Search for the cell housing the specified text and yield its [X, Y] center coordinate. 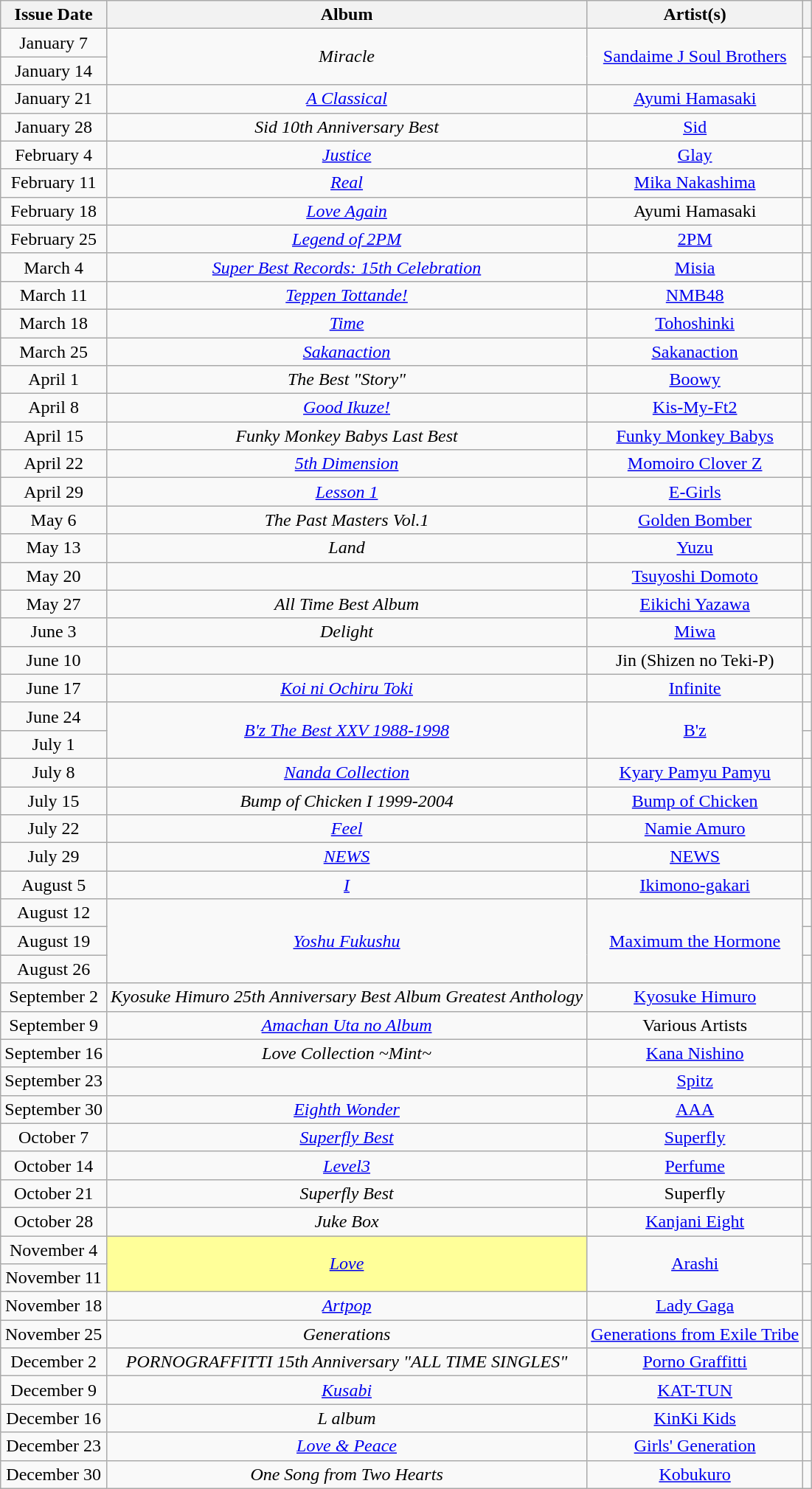
Amachan Uta no Album [347, 1025]
Yoshu Fukushu [347, 941]
February 4 [54, 155]
November 18 [54, 1306]
Momoiro Clover Z [695, 464]
Sandaime J Soul Brothers [695, 57]
November 11 [54, 1278]
Kusabi [347, 1390]
Love [347, 1264]
April 1 [54, 380]
June 24 [54, 716]
Sid [695, 127]
August 26 [54, 969]
May 20 [54, 576]
March 18 [54, 323]
Golden Bomber [695, 520]
Love & Peace [347, 1446]
Kobukuro [695, 1474]
L album [347, 1418]
January 14 [54, 71]
May 6 [54, 520]
July 8 [54, 772]
Legend of 2PM [347, 239]
December 30 [54, 1474]
2PM [695, 239]
Tsuyoshi Domoto [695, 576]
Eikichi Yazawa [695, 604]
Funky Monkey Babys Last Best [347, 436]
November 25 [54, 1334]
July 1 [54, 744]
Album [347, 15]
One Song from Two Hearts [347, 1474]
Bump of Chicken [695, 800]
Sid 10th Anniversary Best [347, 127]
Lady Gaga [695, 1306]
March 11 [54, 295]
Misia [695, 267]
Ikimono-gakari [695, 885]
Time [347, 323]
Funky Monkey Babys [695, 436]
June 17 [54, 688]
September 9 [54, 1025]
NMB48 [695, 295]
PORNOGRAFFITTI 15th Anniversary "ALL TIME SINGLES" [347, 1362]
Delight [347, 632]
May 27 [54, 604]
December 16 [54, 1418]
February 18 [54, 211]
Miwa [695, 632]
Issue Date [54, 15]
December 23 [54, 1446]
Kana Nishino [695, 1053]
September 16 [54, 1053]
June 10 [54, 660]
Kyosuke Himuro 25th Anniversary Best Album Greatest Anthology [347, 997]
B'z [695, 730]
September 23 [54, 1081]
The Past Masters Vol.1 [347, 520]
Love Collection ~Mint~ [347, 1053]
August 12 [54, 913]
Namie Amuro [695, 829]
Kyosuke Himuro [695, 997]
B'z The Best XXV 1988-1998 [347, 730]
September 30 [54, 1109]
February 11 [54, 183]
September 2 [54, 997]
Eighth Wonder [347, 1109]
November 4 [54, 1250]
July 22 [54, 829]
January 28 [54, 127]
April 8 [54, 408]
January 21 [54, 99]
The Best "Story" [347, 380]
Koi ni Ochiru Toki [347, 688]
Spitz [695, 1081]
Porno Graffitti [695, 1362]
E-Girls [695, 492]
Various Artists [695, 1025]
Level3 [347, 1165]
AAA [695, 1109]
Yuzu [695, 548]
December 9 [54, 1390]
April 22 [54, 464]
Super Best Records: 15th Celebration [347, 267]
Love Again [347, 211]
Justice [347, 155]
March 25 [54, 352]
April 29 [54, 492]
Artist(s) [695, 15]
Mika Nakashima [695, 183]
Kis-My-Ft2 [695, 408]
KAT-TUN [695, 1390]
Jin (Shizen no Teki-P) [695, 660]
January 7 [54, 43]
Juke Box [347, 1221]
Good Ikuze! [347, 408]
Arashi [695, 1264]
March 4 [54, 267]
Infinite [695, 688]
Tohoshinki [695, 323]
October 7 [54, 1137]
Land [347, 548]
Maximum the Hormone [695, 941]
Bump of Chicken I 1999-2004 [347, 800]
Nanda Collection [347, 772]
Feel [347, 829]
October 21 [54, 1193]
December 2 [54, 1362]
July 29 [54, 857]
Real [347, 183]
Teppen Tottande! [347, 295]
June 3 [54, 632]
Generations from Exile Tribe [695, 1334]
April 15 [54, 436]
October 28 [54, 1221]
All Time Best Album [347, 604]
Lesson 1 [347, 492]
Boowy [695, 380]
Girls' Generation [695, 1446]
Miracle [347, 57]
Kyary Pamyu Pamyu [695, 772]
A Classical [347, 99]
May 13 [54, 548]
Glay [695, 155]
Perfume [695, 1165]
Generations [347, 1334]
KinKi Kids [695, 1418]
Kanjani Eight [695, 1221]
5th Dimension [347, 464]
I [347, 885]
August 5 [54, 885]
July 15 [54, 800]
August 19 [54, 941]
February 25 [54, 239]
October 14 [54, 1165]
Artpop [347, 1306]
